Search for the cell housing the specified text and yield its [x, y] center coordinate. 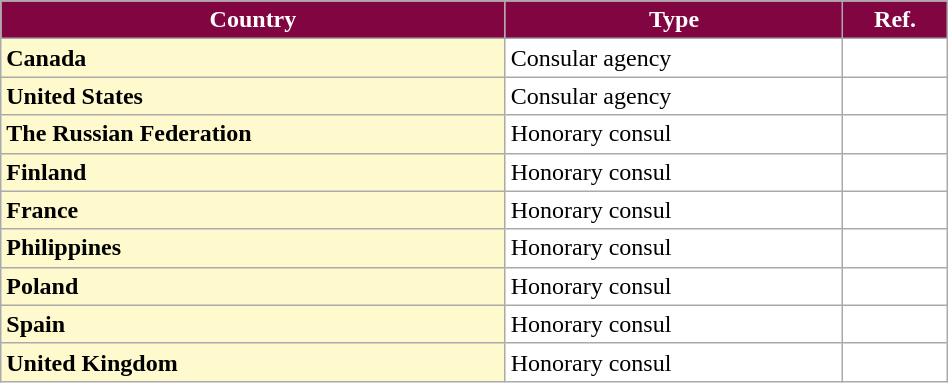
Country [253, 20]
Finland [253, 172]
Ref. [895, 20]
Philippines [253, 248]
France [253, 210]
Poland [253, 286]
Type [674, 20]
The Russian Federation [253, 134]
United Kingdom [253, 362]
United States [253, 96]
Canada [253, 58]
Spain [253, 324]
